Pinpoint the cell where the given text exists, returning its [x, y] midpoint coordinate. 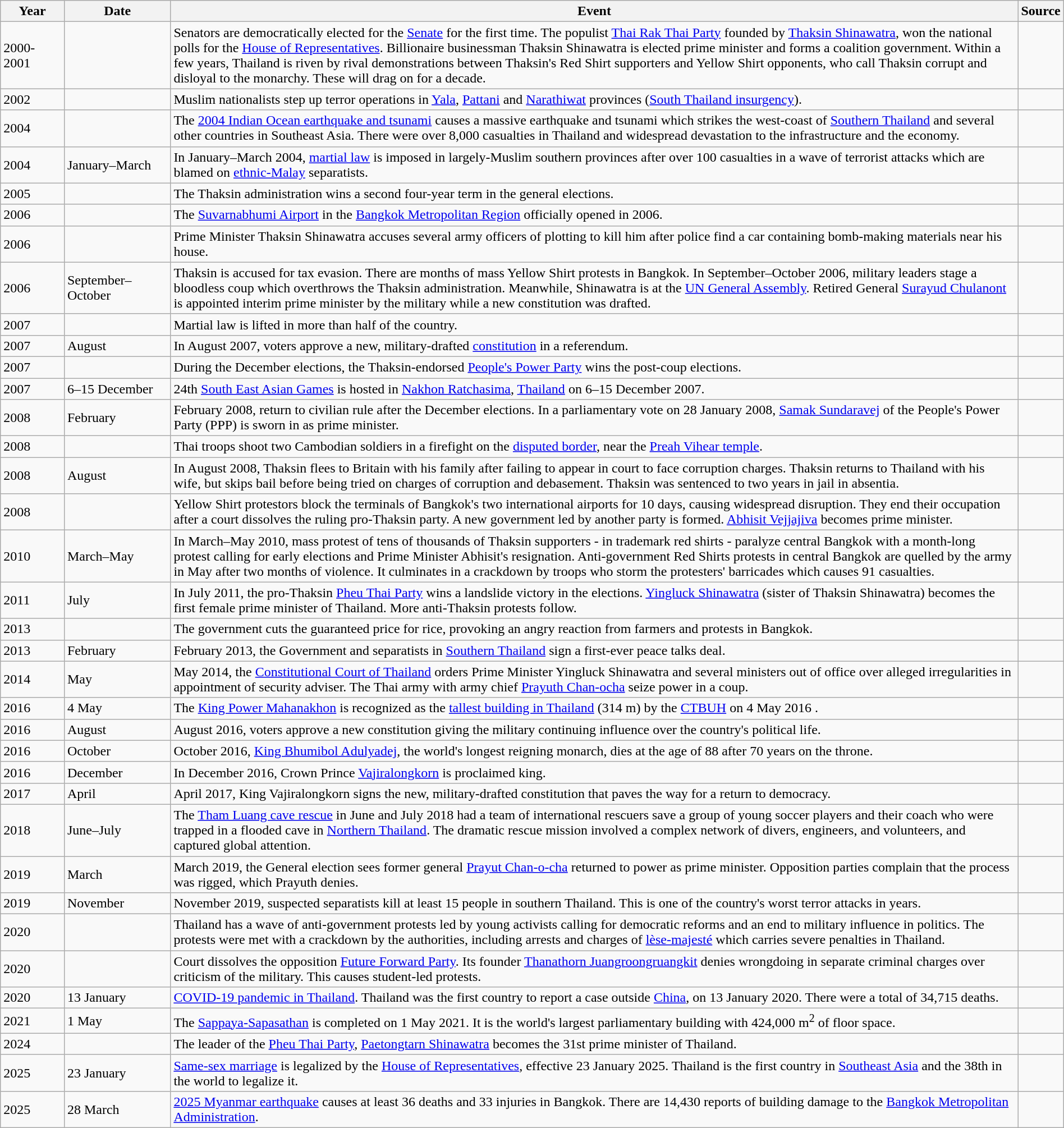
Date [117, 11]
The leader of the Pheu Thai Party, Paetongtarn Shinawatra becomes the 31st prime minister of Thailand. [594, 1044]
Year [33, 11]
28 March [117, 1109]
The government cuts the guaranteed price for rice, provoking an angry reaction from farmers and protests in Bangkok. [594, 629]
23 January [117, 1073]
February 2013, the Government and separatists in Southern Thailand sign a first-ever peace talks deal. [594, 650]
Source [1040, 11]
13 January [117, 998]
The King Power Mahanakhon is recognized as the tallest building in Thailand (314 m) by the CTBUH on 4 May 2016 . [594, 708]
Muslim nationalists step up terror operations in Yala, Pattani and Narathiwat provinces (South Thailand insurgency). [594, 99]
The Sappaya-Sapasathan is completed on 1 May 2021. It is the world's largest parliamentary building with 424,000 m2 of floor space. [594, 1021]
Martial law is lifted in more than half of the country. [594, 324]
2017 [33, 794]
2018 [33, 830]
March–May [117, 556]
2014 [33, 679]
March [117, 874]
November 2019, suspected separatists kill at least 15 people in southern Thailand. This is one of the country's worst terror attacks in years. [594, 904]
January–March [117, 165]
In December 2016, Crown Prince Vajiralongkorn is proclaimed king. [594, 772]
2010 [33, 556]
4 May [117, 708]
In August 2007, voters approve a new, military-drafted constitution in a referendum. [594, 346]
July [117, 600]
6–15 December [117, 389]
November [117, 904]
October [117, 751]
April [117, 794]
During the December elections, the Thaksin-endorsed People's Power Party wins the post-coup elections. [594, 367]
April 2017, King Vajiralongkorn signs the new, military-drafted constitution that paves the way for a return to democracy. [594, 794]
2000-2001 [33, 55]
Event [594, 11]
August 2016, voters approve a new constitution giving the military continuing influence over the country's political life. [594, 730]
2021 [33, 1021]
24th South East Asian Games is hosted in Nakhon Ratchasima, Thailand on 6–15 December 2007. [594, 389]
2005 [33, 194]
1 May [117, 1021]
May [117, 679]
Thai troops shoot two Cambodian soldiers in a firefight on the disputed border, near the Preah Vihear temple. [594, 447]
2024 [33, 1044]
October 2016, King Bhumibol Adulyadej, the world's longest reigning monarch, dies at the age of 88 after 70 years on the throne. [594, 751]
The Thaksin administration wins a second four-year term in the general elections. [594, 194]
September–October [117, 288]
2011 [33, 600]
The Suvarnabhumi Airport in the Bangkok Metropolitan Region officially opened in 2006. [594, 215]
June–July [117, 830]
December [117, 772]
2002 [33, 99]
